Return [x, y] of the center of cell containing provided text 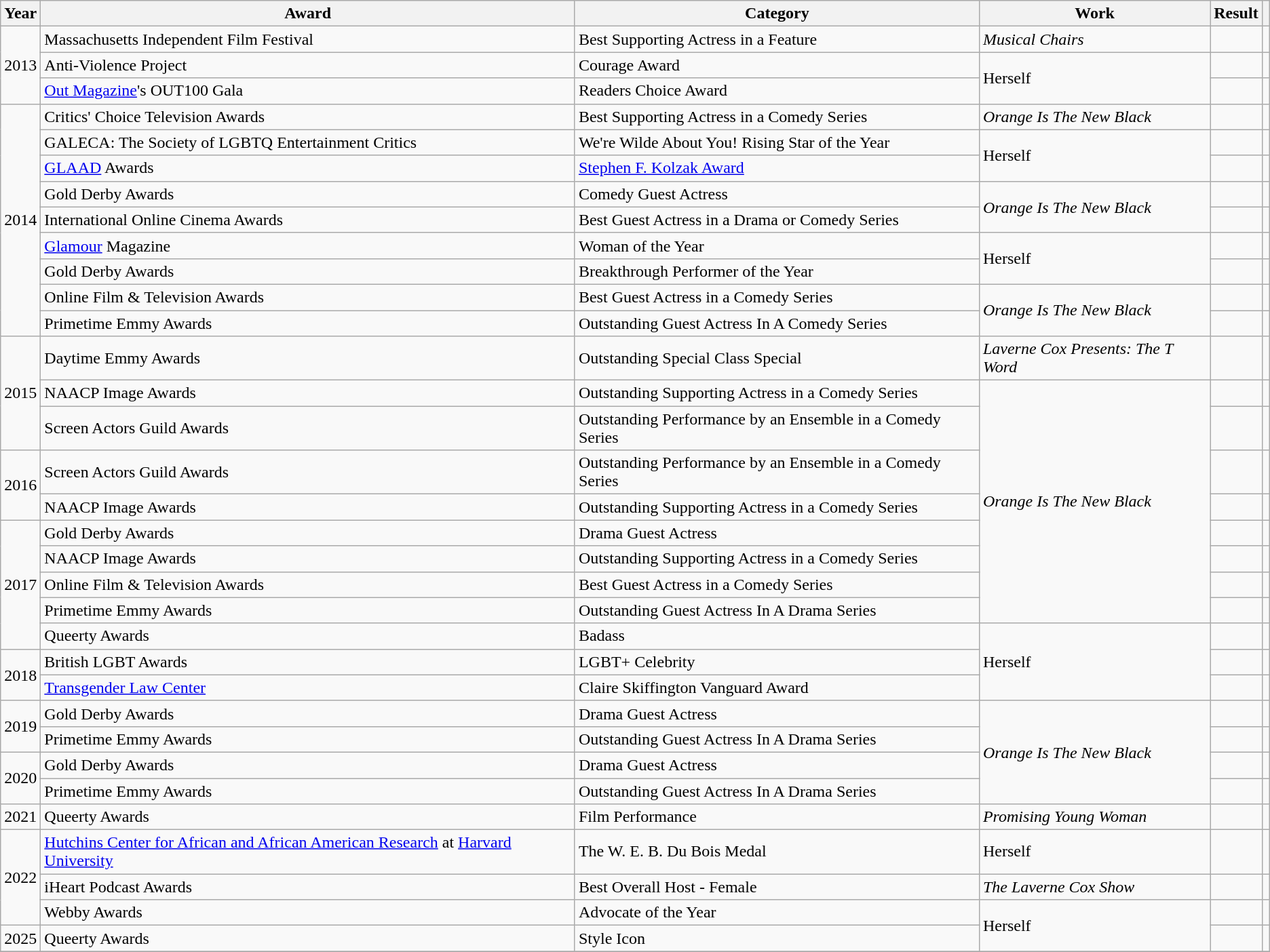
Musical Chairs [1094, 39]
2014 [20, 220]
Claire Skiffington Vanguard Award [777, 688]
The W. E. B. Du Bois Medal [777, 852]
Award [308, 14]
Breakthrough Performer of the Year [777, 271]
Outstanding Guest Actress In A Comedy Series [777, 323]
Outstanding Special Class Special [777, 358]
Promising Young Woman [1094, 817]
We're Wilde About You! Rising Star of the Year [777, 142]
2021 [20, 817]
Best Supporting Actress in a Feature [777, 39]
British LGBT Awards [308, 662]
Stephen F. Kolzak Award [777, 168]
Laverne Cox Presents: The T Word [1094, 358]
Anti-Violence Project [308, 65]
Film Performance [777, 817]
Webby Awards [308, 913]
Woman of the Year [777, 245]
2017 [20, 584]
Courage Award [777, 65]
GALECA: The Society of LGBTQ Entertainment Critics [308, 142]
Daytime Emmy Awards [308, 358]
Work [1094, 14]
Glamour Magazine [308, 245]
Best Overall Host - Female [777, 887]
The Laverne Cox Show [1094, 887]
iHeart Podcast Awards [308, 887]
Massachusetts Independent Film Festival [308, 39]
Critics' Choice Television Awards [308, 117]
Best Supporting Actress in a Comedy Series [777, 117]
International Online Cinema Awards [308, 220]
Badass [777, 636]
2013 [20, 65]
Hutchins Center for African and African American Research at Harvard University [308, 852]
Result [1236, 14]
Transgender Law Center [308, 688]
2025 [20, 938]
2022 [20, 877]
Readers Choice Award [777, 91]
2018 [20, 675]
2020 [20, 778]
2019 [20, 726]
Out Magazine's OUT100 Gala [308, 91]
Year [20, 14]
LGBT+ Celebrity [777, 662]
Best Guest Actress in a Drama or Comedy Series [777, 220]
Category [777, 14]
Comedy Guest Actress [777, 194]
2015 [20, 393]
Style Icon [777, 938]
GLAAD Awards [308, 168]
Advocate of the Year [777, 913]
2016 [20, 485]
